Detect which cell encompasses the target text, then output its [x, y] center coordinate. 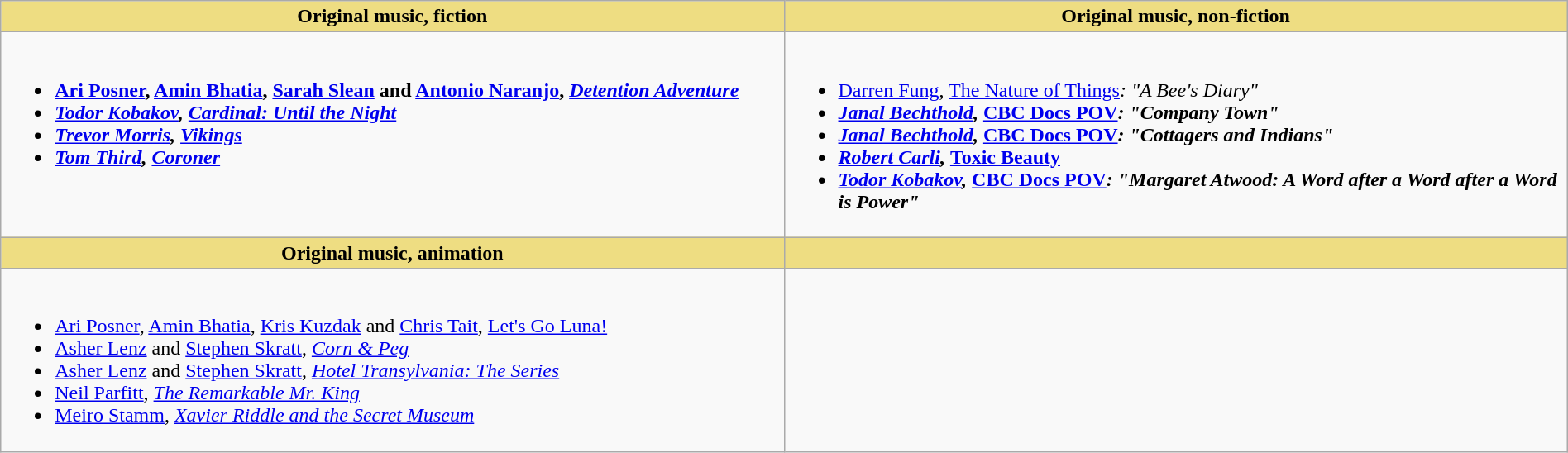
Original music, animation [392, 253]
Original music, non-fiction [1176, 17]
Original music, fiction [392, 17]
